Extract the [x, y] coordinate from the center of the cell holding the provided text.  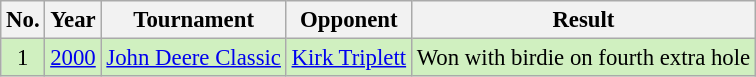
1 [23, 58]
Tournament [194, 20]
Kirk Triplett [348, 58]
Opponent [348, 20]
No. [23, 20]
Result [583, 20]
2000 [73, 58]
Won with birdie on fourth extra hole [583, 58]
John Deere Classic [194, 58]
Year [73, 20]
